Provide the (X, Y) coordinate of the cell's center where the given text is located.  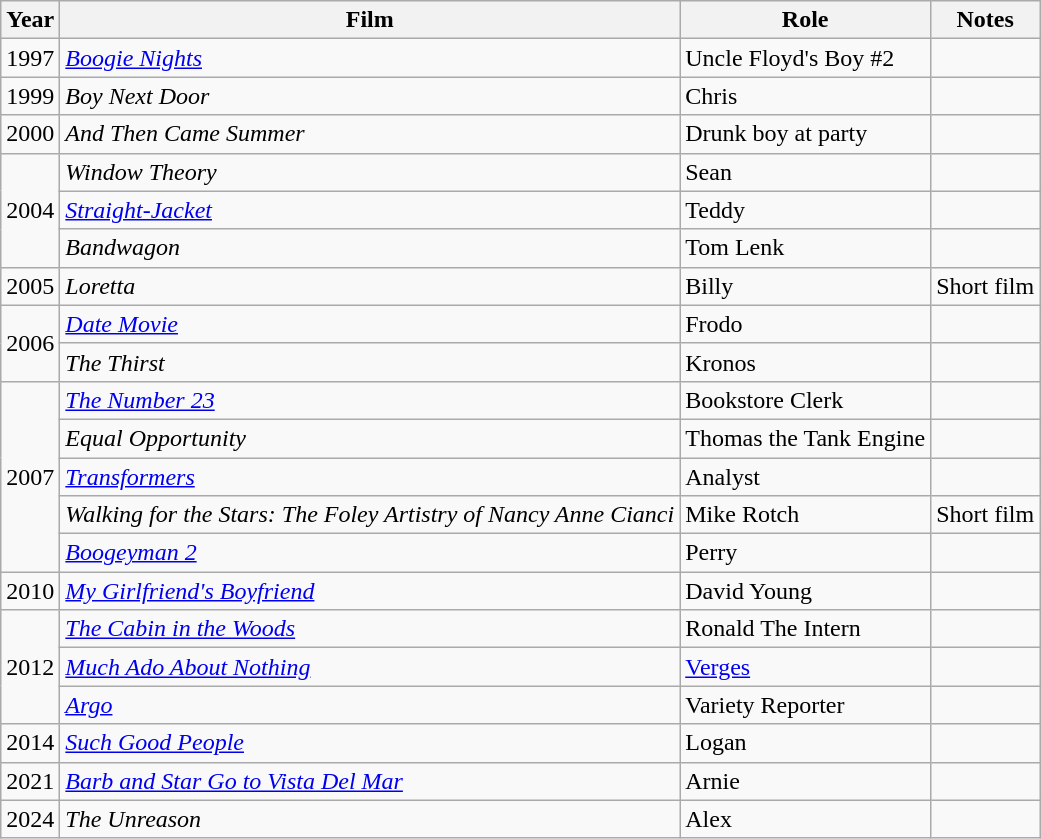
Frodo (806, 324)
Alex (806, 819)
The Thirst (370, 362)
Equal Opportunity (370, 438)
Role (806, 20)
Mike Rotch (806, 515)
Bandwagon (370, 248)
Much Ado About Nothing (370, 667)
Ronald The Intern (806, 629)
Argo (370, 705)
Thomas the Tank Engine (806, 438)
Billy (806, 286)
2012 (30, 667)
Film (370, 20)
Boy Next Door (370, 96)
Transformers (370, 477)
The Number 23 (370, 400)
Analyst (806, 477)
1999 (30, 96)
Such Good People (370, 743)
Logan (806, 743)
Bookstore Clerk (806, 400)
2000 (30, 134)
Window Theory (370, 172)
Notes (986, 20)
Boogeyman 2 (370, 553)
Date Movie (370, 324)
Straight-Jacket (370, 210)
2004 (30, 210)
2024 (30, 819)
Year (30, 20)
David Young (806, 591)
The Unreason (370, 819)
2010 (30, 591)
Uncle Floyd's Boy #2 (806, 58)
Verges (806, 667)
My Girlfriend's Boyfriend (370, 591)
Perry (806, 553)
Walking for the Stars: The Foley Artistry of Nancy Anne Cianci (370, 515)
Loretta (370, 286)
Sean (806, 172)
Boogie Nights (370, 58)
2007 (30, 476)
Teddy (806, 210)
2006 (30, 343)
Variety Reporter (806, 705)
Tom Lenk (806, 248)
Drunk boy at party (806, 134)
And Then Came Summer (370, 134)
1997 (30, 58)
Chris (806, 96)
Kronos (806, 362)
The Cabin in the Woods (370, 629)
Arnie (806, 781)
2014 (30, 743)
2021 (30, 781)
Barb and Star Go to Vista Del Mar (370, 781)
2005 (30, 286)
